Search for the cell housing the specified text and yield its (X, Y) center coordinate. 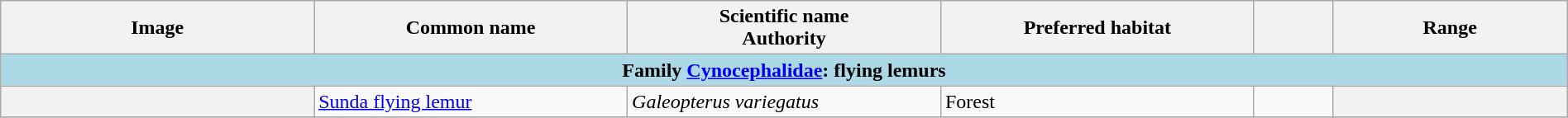
Preferred habitat (1097, 28)
Forest (1097, 101)
Family Cynocephalidae: flying lemurs (784, 70)
Scientific nameAuthority (784, 28)
Image (157, 28)
Range (1450, 28)
Sunda flying lemur (471, 101)
Galeopterus variegatus (784, 101)
Common name (471, 28)
